Extract the (x, y) coordinate from the center of the cell holding the provided text.  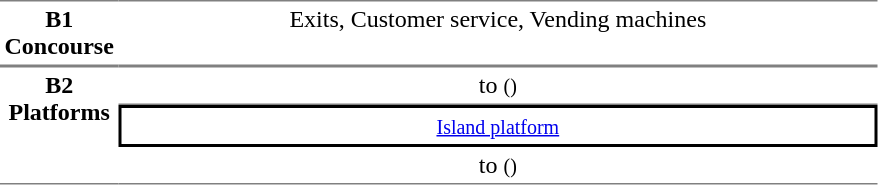
B1Concourse (59, 33)
Island platform (498, 126)
B2Platforms (59, 125)
Exits, Customer service, Vending machines (498, 33)
